Detect which cell encompasses the target text, then output its [X, Y] center coordinate. 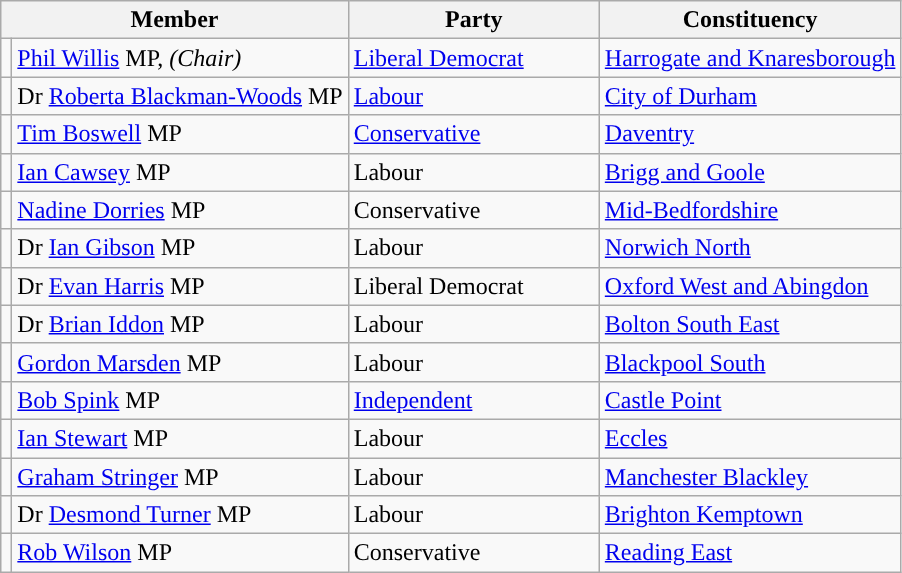
Castle Point [750, 400]
Dr Brian Iddon MP [180, 324]
Harrogate and Knaresborough [750, 58]
Dr Ian Gibson MP [180, 248]
Ian Cawsey MP [180, 172]
Dr Desmond Turner MP [180, 515]
Ian Stewart MP [180, 438]
Blackpool South [750, 362]
Nadine Dorries MP [180, 210]
Oxford West and Abingdon [750, 286]
Bob Spink MP [180, 400]
Manchester Blackley [750, 477]
Mid-Bedfordshire [750, 210]
Member [174, 20]
Tim Boswell MP [180, 134]
Independent [474, 400]
Constituency [750, 20]
Gordon Marsden MP [180, 362]
Norwich North [750, 248]
Reading East [750, 553]
Brigg and Goole [750, 172]
Rob Wilson MP [180, 553]
Eccles [750, 438]
Bolton South East [750, 324]
Brighton Kemptown [750, 515]
City of Durham [750, 96]
Graham Stringer MP [180, 477]
Daventry [750, 134]
Party [474, 20]
Phil Willis MP, (Chair) [180, 58]
Dr Roberta Blackman-Woods MP [180, 96]
Dr Evan Harris MP [180, 286]
